Search for the cell housing the specified text and yield its [X, Y] center coordinate. 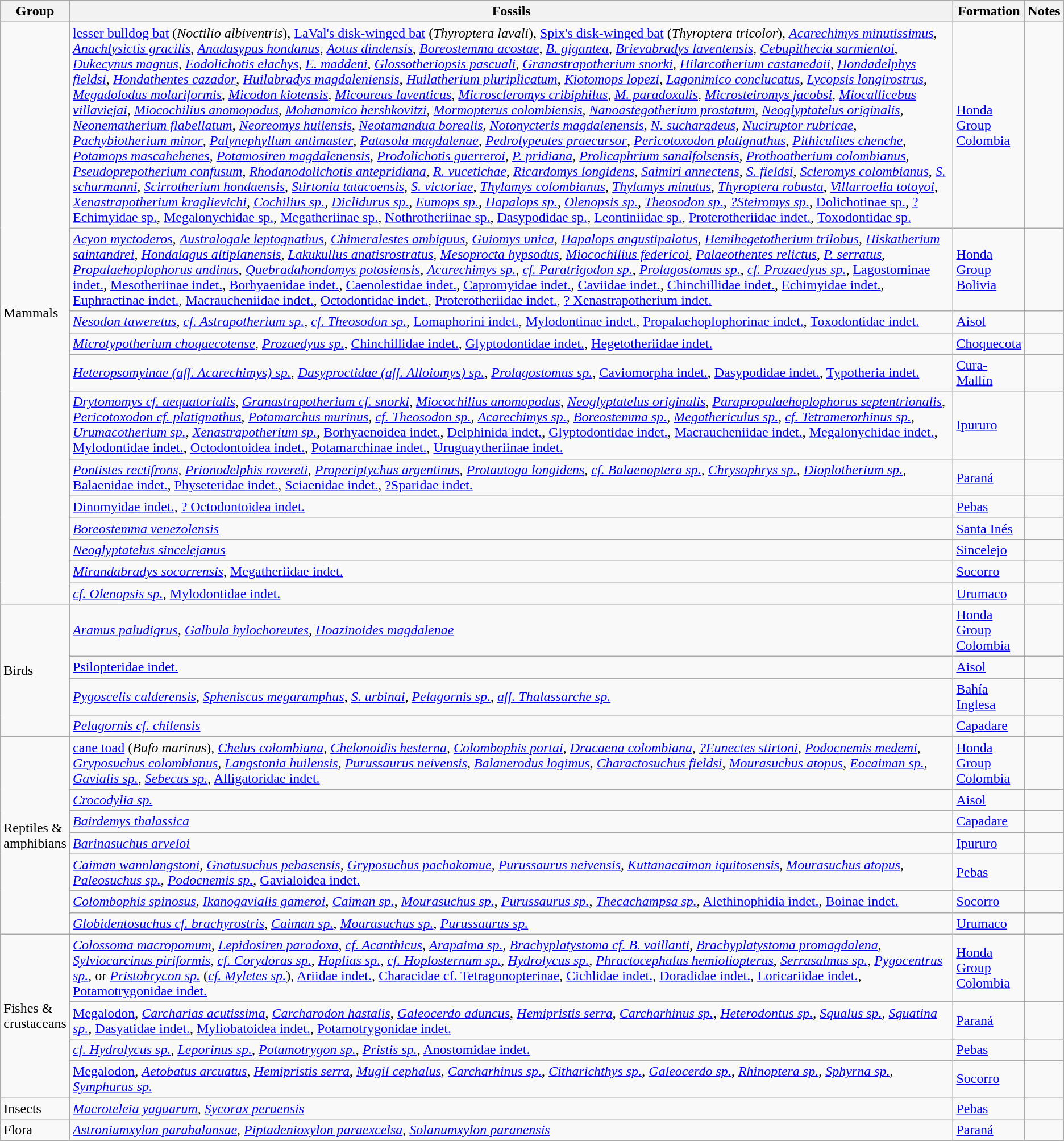
Mirandabradys socorrensis, Megatheriidae indet. [511, 571]
Globidentosuchus cf. brachyrostris, Caiman sp., Mourasuchus sp., Purussaurus sp. [511, 923]
Astroniumxylon parabalansae, Piptadenioxylon paraexcelsa, Solanumxylon paranensis [511, 1130]
Flora [35, 1130]
Santa Inés [989, 528]
Fossils [511, 11]
BahíaInglesa [989, 697]
Pelagornis cf. chilensis [511, 726]
cf. Hydrolycus sp., Leporinus sp., Potamotrygon sp., Pristis sp., Anostomidae indet. [511, 1049]
Choquecota [989, 343]
Mammals [35, 313]
Insects [35, 1108]
Formation [989, 11]
Neoglyptatelus sincelejanus [511, 550]
Dinomyidae indet., ? Octodontoidea indet. [511, 507]
Macroteleia yaguarum, Sycorax peruensis [511, 1108]
Birds [35, 671]
Bairdemys thalassica [511, 821]
HondaGroupBolivia [989, 269]
Barinasuchus arveloi [511, 843]
Colombophis spinosus, Ikanogavialis gameroi, Caiman sp., Mourasuchus sp., Purussaurus sp., Thecachampsa sp., Alethinophidia indet., Boinae indet. [511, 902]
Group [35, 11]
Psilopteridae indet. [511, 667]
Crocodylia sp. [511, 800]
Boreostemma venezolensis [511, 528]
Pygoscelis calderensis, Spheniscus megaramphus, S. urbinai, Pelagornis sp., aff. Thalassarche sp. [511, 697]
Aramus paludigrus, Galbula hylochoreutes, Hoazinoides magdalenae [511, 630]
Reptiles &amphibians [35, 836]
Notes [1044, 11]
Microtypotherium choquecotense, Prozaedyus sp., Chinchillidae indet., Glyptodontidae indet., Hegetotheriidae indet. [511, 343]
Fishes &crustaceans [35, 1015]
Sincelejo [989, 550]
cf. Olenopsis sp., Mylodontidae indet. [511, 593]
Cura-Mallín [989, 373]
